Provide the (x, y) coordinate of the cell's center where the given text is located.  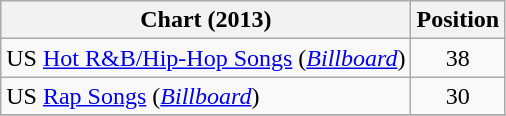
US Rap Songs (Billboard) (206, 96)
30 (458, 96)
Position (458, 20)
US Hot R&B/Hip-Hop Songs (Billboard) (206, 58)
Chart (2013) (206, 20)
38 (458, 58)
